Search for the cell housing the specified text and yield its (x, y) center coordinate. 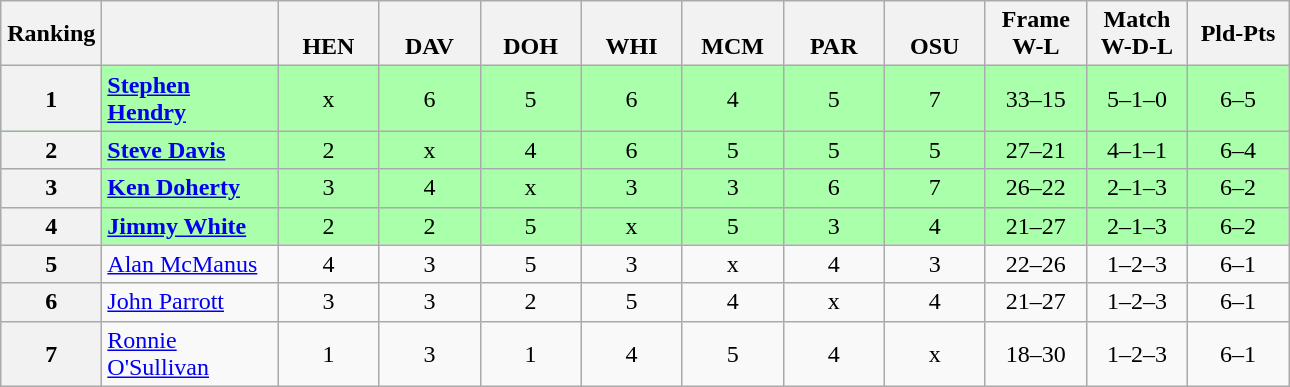
DAV (430, 34)
33–15 (1036, 98)
27–21 (1036, 150)
Alan McManus (190, 264)
John Parrott (190, 302)
Jimmy White (190, 226)
6–5 (1238, 98)
Ronnie O'Sullivan (190, 354)
DOH (530, 34)
Ken Doherty (190, 188)
26–22 (1036, 188)
MatchW-D-L (1136, 34)
Ranking (52, 34)
HEN (328, 34)
6–4 (1238, 150)
Stephen Hendry (190, 98)
Pld-Pts (1238, 34)
WHI (632, 34)
22–26 (1036, 264)
Steve Davis (190, 150)
FrameW-L (1036, 34)
18–30 (1036, 354)
PAR (834, 34)
MCM (732, 34)
OSU (934, 34)
4–1–1 (1136, 150)
5–1–0 (1136, 98)
